Find where the given text appears and provide that cell's center as (x, y) coordinate. 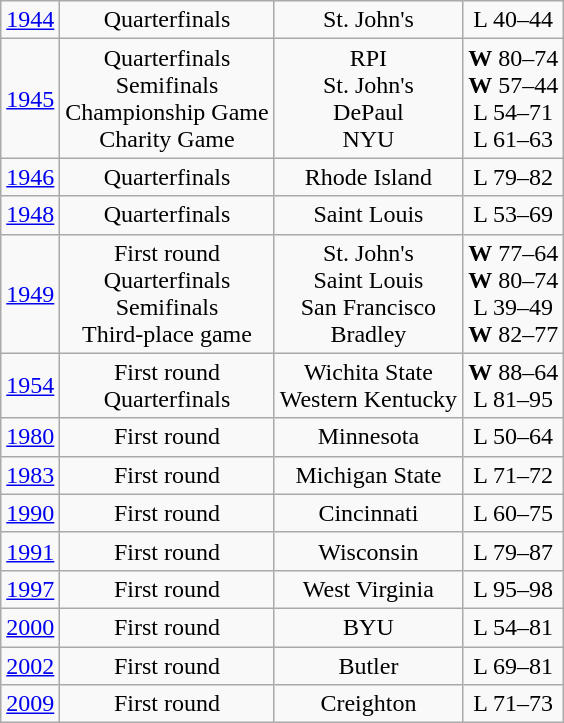
1983 (30, 475)
RPISt. John'sDePaulNYU (368, 98)
West Virginia (368, 589)
L 95–98 (514, 589)
First roundQuarterfinals (167, 386)
W 80–74W 57–44 L 54–71L 61–63 (514, 98)
1990 (30, 513)
2009 (30, 704)
Wichita StateWestern Kentucky (368, 386)
Cincinnati (368, 513)
L 50–64 (514, 437)
Butler (368, 665)
W 77–64W 80–74L 39–49W 82–77 (514, 294)
L 71–72 (514, 475)
L 54–81 (514, 627)
Michigan State (368, 475)
1991 (30, 551)
L 60–75 (514, 513)
Rhode Island (368, 177)
L 79–87 (514, 551)
Creighton (368, 704)
1948 (30, 215)
L 53–69 (514, 215)
1980 (30, 437)
L 40–44 (514, 20)
2002 (30, 665)
Wisconsin (368, 551)
Saint Louis (368, 215)
St. John'sSaint LouisSan FranciscoBradley (368, 294)
W 88–64L 81–95 (514, 386)
1945 (30, 98)
1949 (30, 294)
St. John's (368, 20)
L 71–73 (514, 704)
L 79–82 (514, 177)
2000 (30, 627)
1954 (30, 386)
1944 (30, 20)
First roundQuarterfinalsSemifinalsThird-place game (167, 294)
BYU (368, 627)
QuarterfinalsSemifinalsChampionship GameCharity Game (167, 98)
1946 (30, 177)
Minnesota (368, 437)
L 69–81 (514, 665)
1997 (30, 589)
